Return the (X, Y) coordinate for the center point of the cell that contains the specified text.  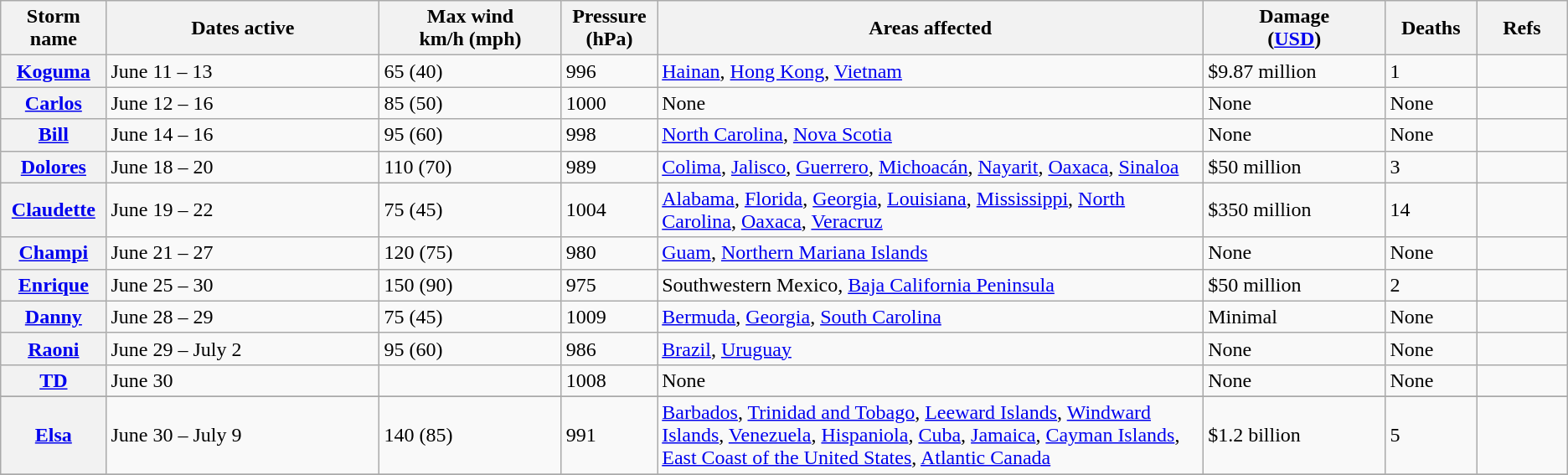
June 29 – July 2 (243, 349)
1008 (610, 380)
June 14 – 16 (243, 135)
June 19 – 22 (243, 209)
June 11 – 13 (243, 71)
June 21 – 27 (243, 253)
1000 (610, 103)
Dolores (54, 167)
Southwestern Mexico, Baja California Peninsula (931, 285)
996 (610, 71)
Brazil, Uruguay (931, 349)
Colima, Jalisco, Guerrero, Michoacán, Nayarit, Oaxaca, Sinaloa (931, 167)
TD (54, 380)
Dates active (243, 28)
980 (610, 253)
989 (610, 167)
Guam, Northern Mariana Islands (931, 253)
14 (1431, 209)
Enrique (54, 285)
June 18 – 20 (243, 167)
3 (1431, 167)
Refs (1523, 28)
Koguma (54, 71)
1 (1431, 71)
Raoni (54, 349)
$350 million (1295, 209)
Carlos (54, 103)
975 (610, 285)
120 (75) (471, 253)
June 12 – 16 (243, 103)
North Carolina, Nova Scotia (931, 135)
1004 (610, 209)
Danny (54, 317)
Max windkm/h (mph) (471, 28)
Minimal (1295, 317)
Storm name (54, 28)
June 28 – 29 (243, 317)
986 (610, 349)
Bill (54, 135)
Claudette (54, 209)
150 (90) (471, 285)
$9.87 million (1295, 71)
Pressure(hPa) (610, 28)
Bermuda, Georgia, South Carolina (931, 317)
Alabama, Florida, Georgia, Louisiana, Mississippi, North Carolina, Oaxaca, Veracruz (931, 209)
998 (610, 135)
Damage(USD) (1295, 28)
991 (610, 435)
140 (85) (471, 435)
June 30 – July 9 (243, 435)
Champi (54, 253)
Elsa (54, 435)
110 (70) (471, 167)
Areas affected (931, 28)
$1.2 billion (1295, 435)
Hainan, Hong Kong, Vietnam (931, 71)
5 (1431, 435)
85 (50) (471, 103)
65 (40) (471, 71)
1009 (610, 317)
June 30 (243, 380)
Deaths (1431, 28)
2 (1431, 285)
June 25 – 30 (243, 285)
